Extract the [x, y] coordinate from the center of the cell holding the provided text.  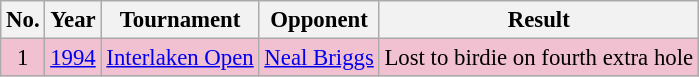
Neal Briggs [319, 58]
1 [23, 58]
Tournament [180, 20]
Lost to birdie on fourth extra hole [538, 58]
1994 [73, 58]
Year [73, 20]
Result [538, 20]
No. [23, 20]
Opponent [319, 20]
Interlaken Open [180, 58]
